Capture the cell that displays the provided text and extract its (X, Y) central coordinate. 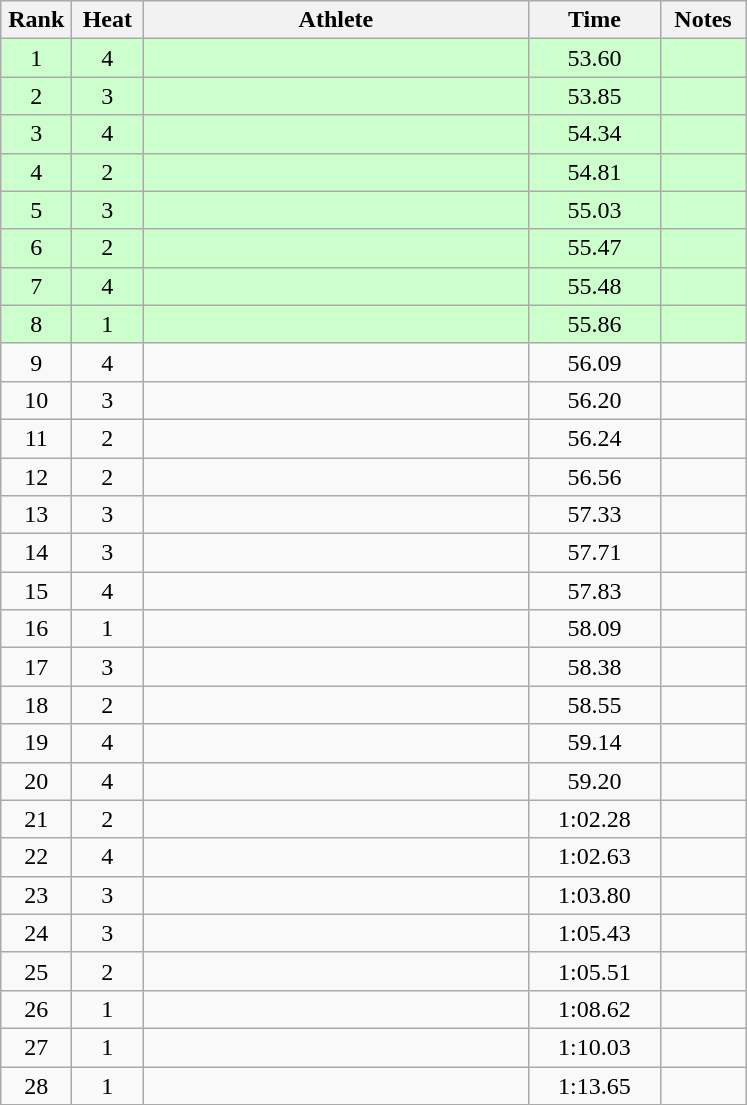
1:02.28 (594, 819)
20 (36, 781)
1:02.63 (594, 857)
55.03 (594, 210)
58.09 (594, 629)
12 (36, 477)
59.20 (594, 781)
15 (36, 591)
1:05.51 (594, 971)
17 (36, 667)
56.56 (594, 477)
18 (36, 705)
28 (36, 1085)
56.09 (594, 362)
6 (36, 248)
Rank (36, 20)
Heat (108, 20)
19 (36, 743)
55.86 (594, 324)
1:05.43 (594, 933)
57.33 (594, 515)
27 (36, 1047)
16 (36, 629)
1:13.65 (594, 1085)
Athlete (336, 20)
57.83 (594, 591)
1:03.80 (594, 895)
21 (36, 819)
24 (36, 933)
25 (36, 971)
Notes (703, 20)
1:10.03 (594, 1047)
14 (36, 553)
58.38 (594, 667)
53.85 (594, 96)
58.55 (594, 705)
56.20 (594, 400)
9 (36, 362)
8 (36, 324)
54.34 (594, 134)
59.14 (594, 743)
5 (36, 210)
23 (36, 895)
56.24 (594, 438)
22 (36, 857)
54.81 (594, 172)
11 (36, 438)
Time (594, 20)
55.47 (594, 248)
57.71 (594, 553)
10 (36, 400)
1:08.62 (594, 1009)
7 (36, 286)
55.48 (594, 286)
13 (36, 515)
53.60 (594, 58)
26 (36, 1009)
